Detect which cell encompasses the target text, then output its [x, y] center coordinate. 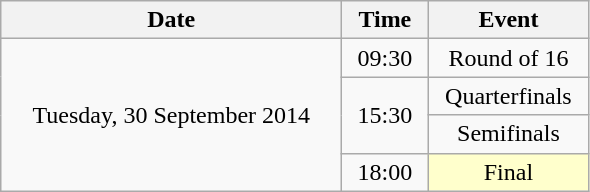
Round of 16 [508, 58]
15:30 [385, 115]
Tuesday, 30 September 2014 [172, 115]
Date [172, 20]
18:00 [385, 172]
Quarterfinals [508, 96]
Semifinals [508, 134]
Time [385, 20]
Final [508, 172]
Event [508, 20]
09:30 [385, 58]
